Find where the given text appears and provide that cell's center as (X, Y) coordinate. 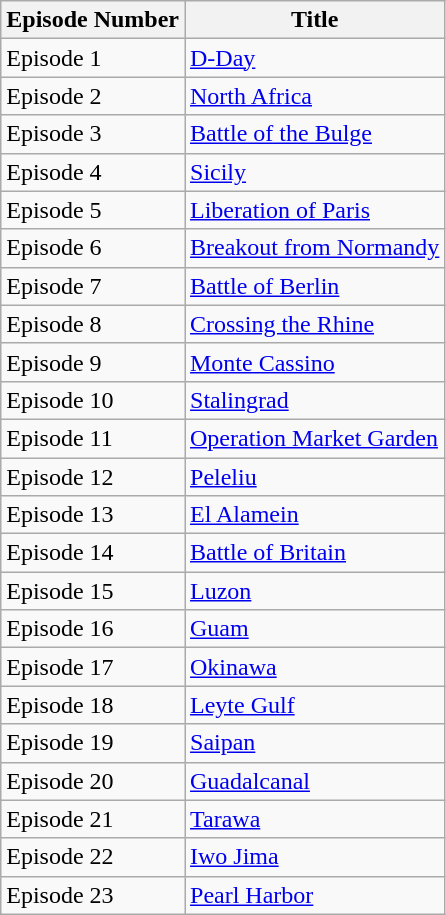
Guam (314, 629)
D-Day (314, 58)
Saipan (314, 743)
Title (314, 20)
Episode 18 (93, 705)
Episode 19 (93, 743)
Battle of the Bulge (314, 134)
Episode 6 (93, 248)
Episode 8 (93, 324)
Liberation of Paris (314, 210)
Episode 15 (93, 591)
Episode 5 (93, 210)
Iwo Jima (314, 857)
Stalingrad (314, 400)
Episode 23 (93, 895)
Guadalcanal (314, 781)
Episode 13 (93, 515)
El Alamein (314, 515)
Episode 21 (93, 819)
Episode 10 (93, 400)
Episode 12 (93, 477)
Tarawa (314, 819)
Crossing the Rhine (314, 324)
Episode 1 (93, 58)
Episode 17 (93, 667)
Battle of Berlin (314, 286)
Episode 14 (93, 553)
Peleliu (314, 477)
Episode 11 (93, 438)
Okinawa (314, 667)
Episode 9 (93, 362)
Episode 20 (93, 781)
North Africa (314, 96)
Episode 7 (93, 286)
Episode 2 (93, 96)
Monte Cassino (314, 362)
Episode 22 (93, 857)
Luzon (314, 591)
Episode 3 (93, 134)
Episode Number (93, 20)
Sicily (314, 172)
Operation Market Garden (314, 438)
Battle of Britain (314, 553)
Episode 4 (93, 172)
Pearl Harbor (314, 895)
Episode 16 (93, 629)
Breakout from Normandy (314, 248)
Leyte Gulf (314, 705)
